Return the [X, Y] coordinate for the center point of the cell that contains the specified text.  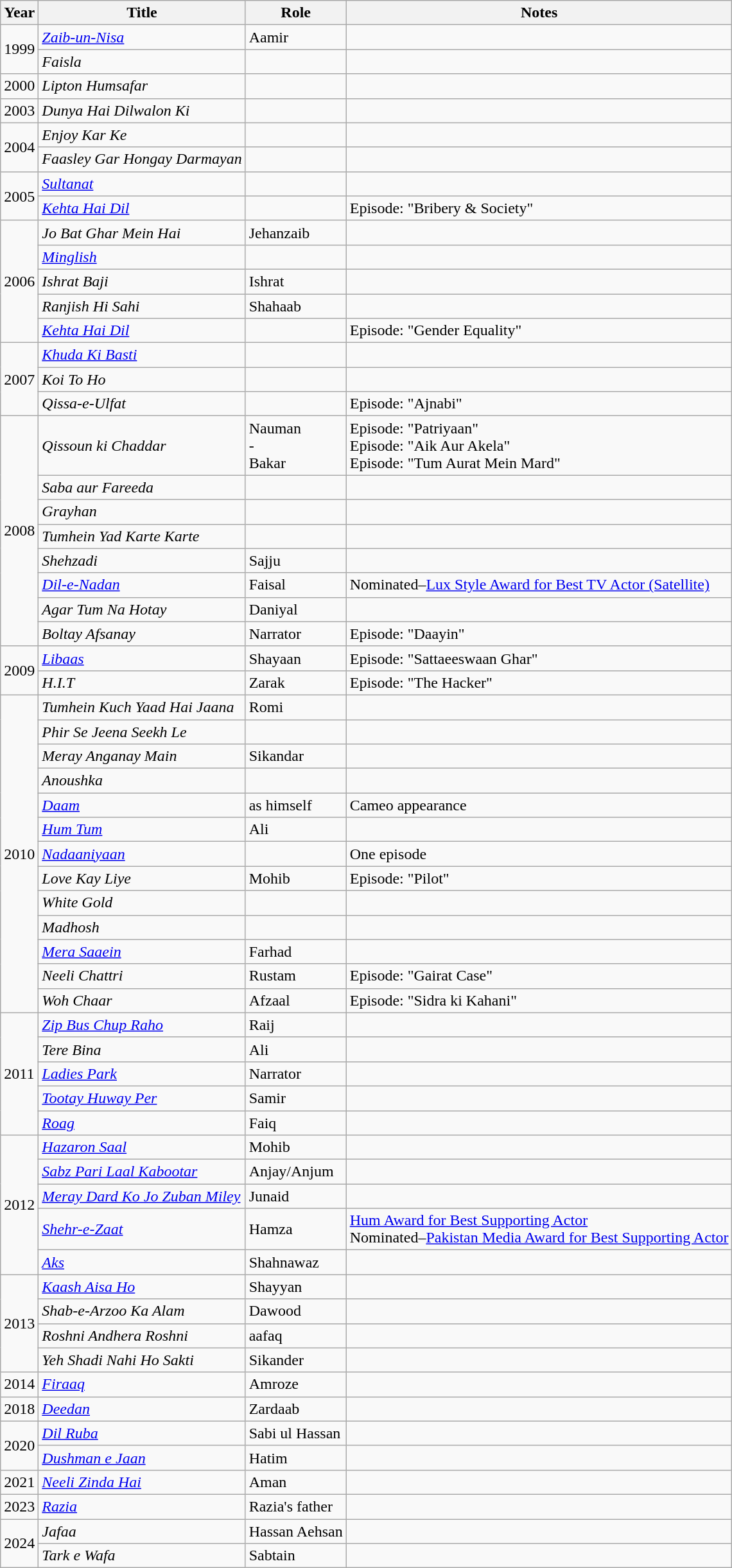
Dunya Hai Dilwalon Ki [142, 110]
Dil-e-Nadan [142, 585]
Anoushka [142, 781]
Jafaa [142, 1531]
Dawood [295, 1311]
2003 [19, 110]
Tark e Wafa [142, 1556]
Zarak [295, 683]
Daam [142, 805]
Shahaab [295, 306]
Saba aur Fareeda [142, 487]
Koi To Ho [142, 379]
Tumhein Kuch Yaad Hai Jaana [142, 707]
Sabtain [295, 1556]
Episode: "Gender Equality" [539, 331]
Episode: "Patriyaan" Episode: "Aik Aur Akela" Episode: "Tum Aurat Mein Mard" [539, 446]
Deedan [142, 1409]
2010 [19, 854]
Amroze [295, 1384]
Roshni Andhera Roshni [142, 1336]
Zaib-un-Nisa [142, 37]
Shehr-e-Zaat [142, 1229]
Shehzadi [142, 561]
2008 [19, 531]
Episode: "Bribery & Society" [539, 208]
Daniyal [295, 609]
2011 [19, 1074]
aafaq [295, 1336]
Neeli Zinda Hai [142, 1482]
Woh Chaar [142, 1000]
Ishrat [295, 281]
Roag [142, 1123]
Libaas [142, 658]
Rustam [295, 976]
Minglish [142, 257]
Agar Tum Na Hotay [142, 609]
Anjay/Anjum [295, 1172]
Hazaron Saal [142, 1147]
Neeli Chattri [142, 976]
Yeh Shadi Nahi Ho Sakti [142, 1360]
2023 [19, 1506]
Faiq [295, 1123]
Mera Saaein [142, 952]
Shayaan [295, 658]
Sabz Pari Laal Kabootar [142, 1172]
Samir [295, 1098]
Hassan Aehsan [295, 1531]
Razia's father [295, 1506]
Tootay Huway Per [142, 1098]
Dil Ruba [142, 1433]
Role [295, 13]
Notes [539, 13]
Episode: "Ajnabi" [539, 404]
Boltay Afsanay [142, 634]
Dushman e Jaan [142, 1458]
Hum Tum [142, 830]
2024 [19, 1544]
Sabi ul Hassan [295, 1433]
Episode: "Gairat Case" [539, 976]
Lipton Humsafar [142, 86]
One episode [539, 854]
Jehanzaib [295, 232]
Nominated–Lux Style Award for Best TV Actor (Satellite) [539, 585]
2006 [19, 281]
Sultanat [142, 184]
2005 [19, 196]
Faisal [295, 585]
Zardaab [295, 1409]
Jo Bat Ghar Mein Hai [142, 232]
Madhosh [142, 927]
Phir Se Jeena Seekh Le [142, 731]
2004 [19, 147]
Ishrat Baji [142, 281]
Episode: "The Hacker" [539, 683]
2000 [19, 86]
Aamir [295, 37]
Zip Bus Chup Raho [142, 1025]
Shahnawaz [295, 1262]
2012 [19, 1205]
2009 [19, 670]
Episode: "Daayin" [539, 634]
Cameo appearance [539, 805]
Episode: "Pilot" [539, 878]
Afzaal [295, 1000]
Ladies Park [142, 1074]
2014 [19, 1384]
Nauman-Bakar [295, 446]
2013 [19, 1323]
Raij [295, 1025]
Sikandar [295, 756]
Shayyan [295, 1287]
1999 [19, 49]
Hatim [295, 1458]
Qissoun ki Chaddar [142, 446]
Romi [295, 707]
Episode: "Sattaeeswaan Ghar" [539, 658]
Ranjish Hi Sahi [142, 306]
White Gold [142, 903]
Kaash Aisa Ho [142, 1287]
Love Kay Liye [142, 878]
Tumhein Yad Karte Karte [142, 536]
Hum Award for Best Supporting ActorNominated–Pakistan Media Award for Best Supporting Actor [539, 1229]
2021 [19, 1482]
Khuda Ki Basti [142, 355]
Enjoy Kar Ke [142, 135]
Firaaq [142, 1384]
2007 [19, 379]
2020 [19, 1445]
as himself [295, 805]
Meray Anganay Main [142, 756]
Nadaaniyaan [142, 854]
Title [142, 13]
Meray Dard Ko Jo Zuban Miley [142, 1196]
Razia [142, 1506]
Sikander [295, 1360]
Faasley Gar Hongay Darmayan [142, 159]
Grayhan [142, 512]
Aks [142, 1262]
Year [19, 13]
Faisla [142, 62]
Episode: "Sidra ki Kahani" [539, 1000]
Hamza [295, 1229]
Sajju [295, 561]
2018 [19, 1409]
Junaid [295, 1196]
Farhad [295, 952]
Qissa-e-Ulfat [142, 404]
H.I.T [142, 683]
Shab-e-Arzoo Ka Alam [142, 1311]
Tere Bina [142, 1049]
Aman [295, 1482]
